For the text-containing cell, return its midpoint in [X, Y] coordinate format. 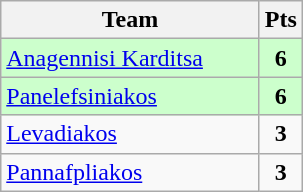
Pannafpliakos [130, 172]
Pts [280, 20]
Anagennisi Karditsa [130, 58]
Team [130, 20]
Levadiakos [130, 134]
Panelefsiniakos [130, 96]
